Output the [X, Y] coordinate of the center of the cell containing the given text.  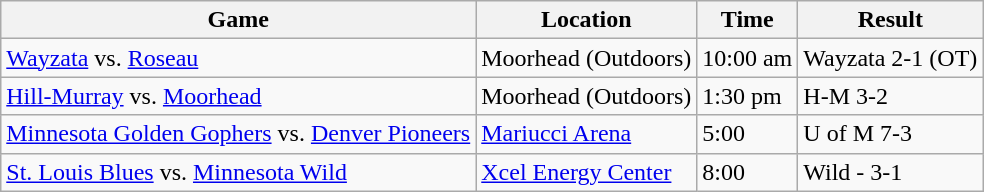
Wayzata 2-1 (OT) [890, 58]
10:00 am [748, 58]
Hill-Murray vs. Moorhead [238, 96]
St. Louis Blues vs. Minnesota Wild [238, 172]
Time [748, 20]
Result [890, 20]
Game [238, 20]
U of M 7-3 [890, 134]
8:00 [748, 172]
5:00 [748, 134]
Minnesota Golden Gophers vs. Denver Pioneers [238, 134]
Wayzata vs. Roseau [238, 58]
Location [586, 20]
1:30 pm [748, 96]
Wild - 3-1 [890, 172]
Xcel Energy Center [586, 172]
Mariucci Arena [586, 134]
H-M 3-2 [890, 96]
